Detect which cell encompasses the target text, then output its [X, Y] center coordinate. 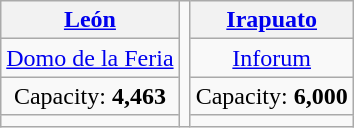
Domo de la Feria [90, 58]
León [90, 20]
Capacity: 6,000 [272, 96]
Irapuato [272, 20]
Inforum [272, 58]
Capacity: 4,463 [90, 96]
